Pinpoint the cell where the given text exists, returning its (x, y) midpoint coordinate. 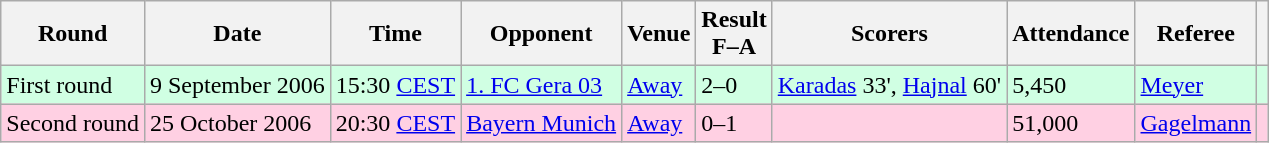
51,000 (1071, 123)
Bayern Munich (542, 123)
Date (237, 34)
Referee (1196, 34)
Round (73, 34)
0–1 (734, 123)
1. FC Gera 03 (542, 85)
Gagelmann (1196, 123)
Time (395, 34)
15:30 CEST (395, 85)
Opponent (542, 34)
2–0 (734, 85)
20:30 CEST (395, 123)
Second round (73, 123)
Attendance (1071, 34)
Meyer (1196, 85)
First round (73, 85)
Scorers (889, 34)
Venue (659, 34)
5,450 (1071, 85)
ResultF–A (734, 34)
9 September 2006 (237, 85)
Karadas 33', Hajnal 60' (889, 85)
25 October 2006 (237, 123)
